Capture the cell that displays the provided text and extract its [x, y] central coordinate. 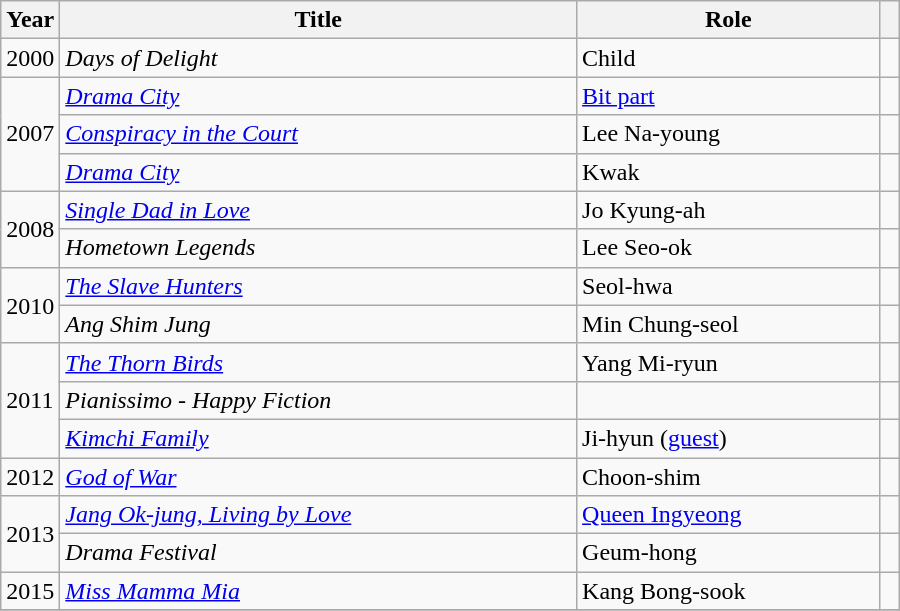
Role [728, 20]
2010 [30, 305]
Queen Ingyeong [728, 515]
2007 [30, 134]
2000 [30, 58]
The Slave Hunters [318, 286]
Min Chung-seol [728, 324]
Conspiracy in the Court [318, 134]
Ji-hyun (guest) [728, 438]
Pianissimo - Happy Fiction [318, 400]
2011 [30, 400]
Lee Seo-ok [728, 248]
Ang Shim Jung [318, 324]
Jo Kyung-ah [728, 210]
The Thorn Birds [318, 362]
Miss Mamma Mia [318, 591]
Kang Bong-sook [728, 591]
Geum-hong [728, 553]
Choon-shim [728, 477]
2013 [30, 534]
Kimchi Family [318, 438]
Title [318, 20]
Jang Ok-jung, Living by Love [318, 515]
Child [728, 58]
2008 [30, 229]
2015 [30, 591]
Hometown Legends [318, 248]
Year [30, 20]
Drama Festival [318, 553]
Days of Delight [318, 58]
2012 [30, 477]
God of War [318, 477]
Kwak [728, 172]
Yang Mi-ryun [728, 362]
Seol-hwa [728, 286]
Lee Na-young [728, 134]
Single Dad in Love [318, 210]
Bit part [728, 96]
